Pinpoint the cell where the given text exists, returning its (X, Y) midpoint coordinate. 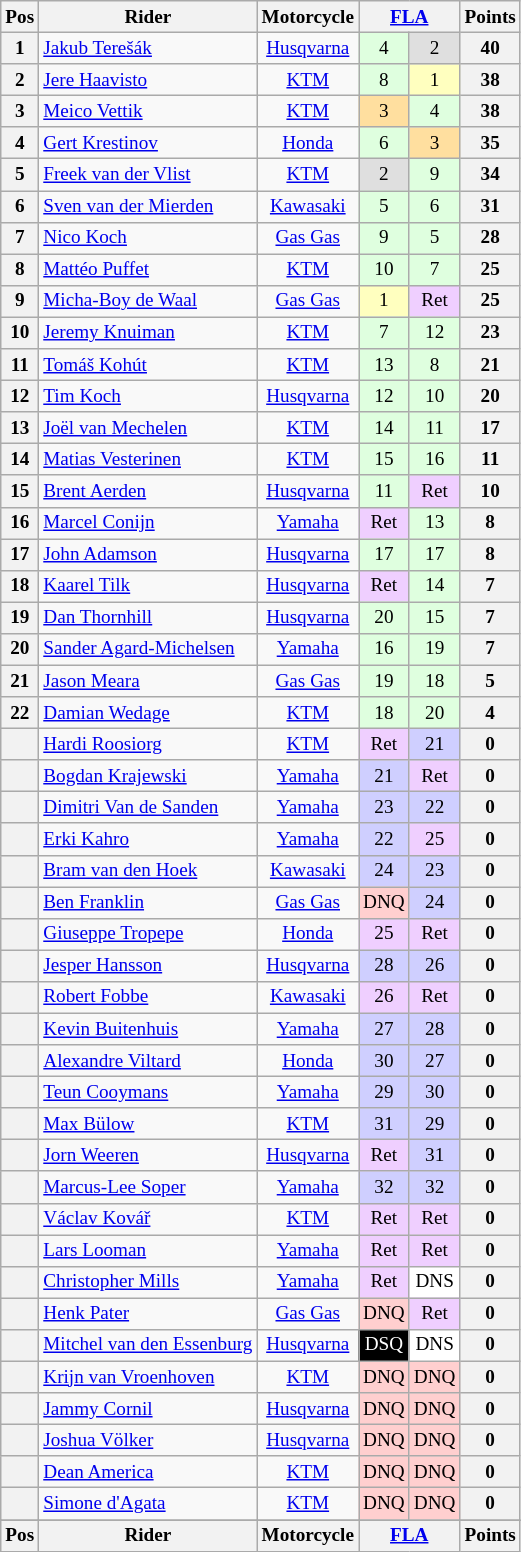
Jakub Terešák (148, 48)
Meico Vettik (148, 111)
Kaarel Tilk (148, 586)
34 (490, 175)
Krijn van Vroenhoven (148, 1377)
Brent Aerden (148, 491)
Ben Franklin (148, 902)
35 (490, 143)
Sander Agard-Michelsen (148, 649)
Erki Kahro (148, 839)
Tomáš Kohút (148, 365)
Joël van Mechelen (148, 428)
Teun Cooymans (148, 1092)
Lars Looman (148, 1251)
Henk Pater (148, 1314)
Mitchel van den Essenburg (148, 1345)
Christopher Mills (148, 1282)
Jere Haavisto (148, 80)
Freek van der Vlist (148, 175)
Bram van den Hoek (148, 871)
Giuseppe Tropepe (148, 934)
Jason Meara (148, 681)
Marcus-Lee Soper (148, 1187)
Gert Krestinov (148, 143)
Václav Kovář (148, 1219)
Hardi Roosiorg (148, 744)
Max Bülow (148, 1124)
Marcel Conijn (148, 523)
Mattéo Puffet (148, 270)
Damian Wedage (148, 713)
Jeremy Knuiman (148, 333)
DSQ (384, 1345)
Joshua Völker (148, 1440)
John Adamson (148, 554)
Simone d'Agata (148, 1504)
Tim Koch (148, 396)
Bogdan Krajewski (148, 776)
Dan Thornhill (148, 618)
Jorn Weeren (148, 1156)
Sven van der Mierden (148, 206)
Jammy Cornil (148, 1409)
Micha-Boy de Waal (148, 301)
Dimitri Van de Sanden (148, 808)
Kevin Buitenhuis (148, 1029)
Jesper Hansson (148, 966)
Matias Vesterinen (148, 460)
Alexandre Viltard (148, 1061)
Dean America (148, 1472)
Nico Koch (148, 238)
40 (490, 48)
Robert Fobbe (148, 997)
